Provide the [x, y] coordinate of the cell's center where the given text is located.  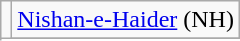
Nishan-e-Haider (NH) [126, 20]
